Find where the given text appears and provide that cell's center as (X, Y) coordinate. 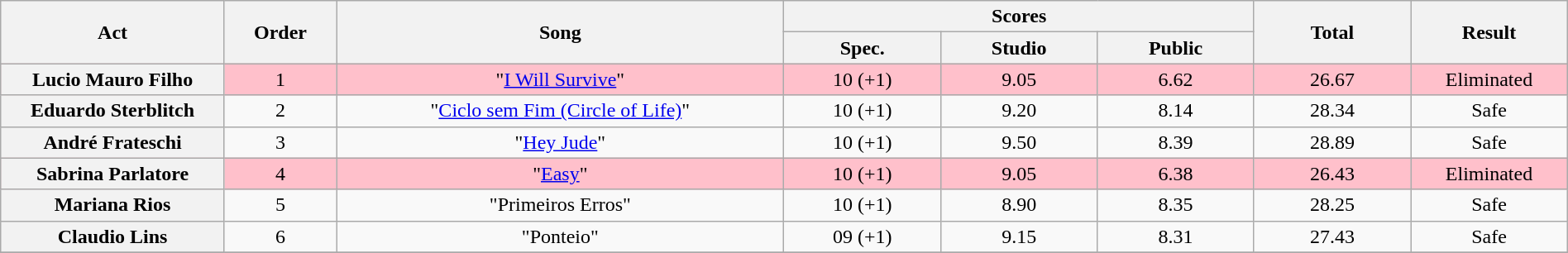
9.20 (1019, 111)
Scores (1019, 17)
"Primeiros Erros" (561, 205)
Lucio Mauro Filho (112, 79)
8.31 (1176, 236)
2 (280, 111)
"I Will Survive" (561, 79)
8.35 (1176, 205)
"Easy" (561, 174)
28.89 (1331, 142)
8.14 (1176, 111)
6 (280, 236)
Public (1176, 48)
26.43 (1331, 174)
Spec. (862, 48)
"Hey Jude" (561, 142)
5 (280, 205)
9.15 (1019, 236)
8.39 (1176, 142)
Sabrina Parlatore (112, 174)
Order (280, 32)
8.90 (1019, 205)
6.62 (1176, 79)
"Ponteio" (561, 236)
4 (280, 174)
Song (561, 32)
Act (112, 32)
Claudio Lins (112, 236)
Result (1489, 32)
9.50 (1019, 142)
Mariana Rios (112, 205)
6.38 (1176, 174)
1 (280, 79)
27.43 (1331, 236)
09 (+1) (862, 236)
Studio (1019, 48)
Eduardo Sterblitch (112, 111)
28.25 (1331, 205)
André Frateschi (112, 142)
26.67 (1331, 79)
Total (1331, 32)
3 (280, 142)
28.34 (1331, 111)
"Ciclo sem Fim (Circle of Life)" (561, 111)
